Search for the cell housing the specified text and yield its (x, y) center coordinate. 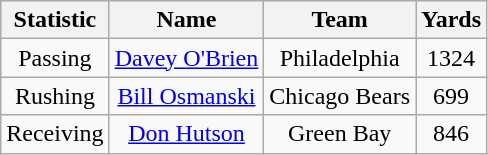
846 (452, 134)
Yards (452, 20)
Davey O'Brien (186, 58)
Don Hutson (186, 134)
Bill Osmanski (186, 96)
Green Bay (340, 134)
Philadelphia (340, 58)
Passing (55, 58)
Chicago Bears (340, 96)
1324 (452, 58)
699 (452, 96)
Statistic (55, 20)
Rushing (55, 96)
Receiving (55, 134)
Name (186, 20)
Team (340, 20)
